Locate the cell with the specified text and output its [x, y] center coordinate. 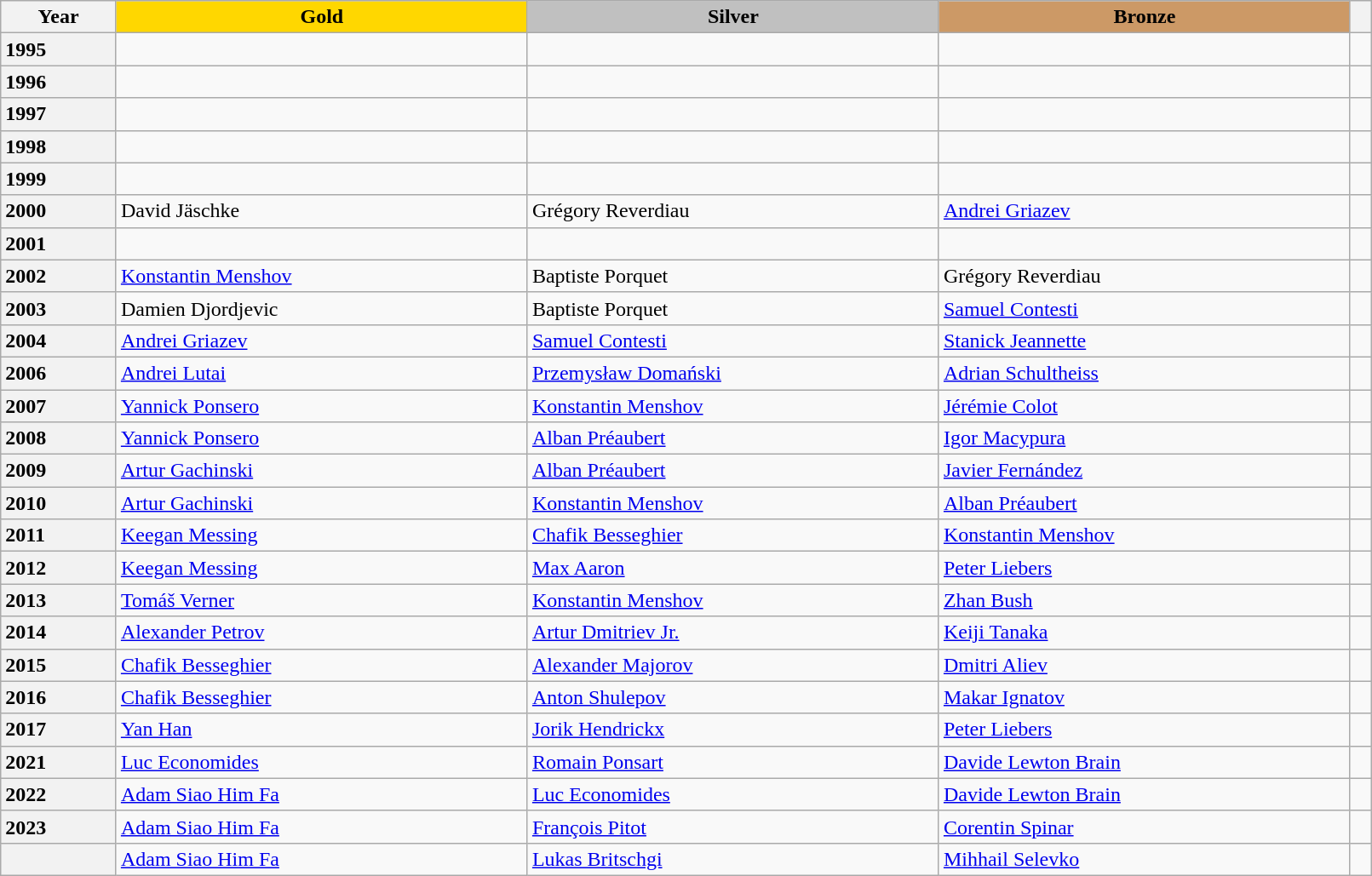
Mihhail Selevko [1145, 859]
2013 [59, 600]
2016 [59, 697]
1996 [59, 82]
Lukas Britschgi [732, 859]
2008 [59, 438]
Stanick Jeannette [1145, 341]
2003 [59, 308]
2011 [59, 535]
Jérémie Colot [1145, 406]
Jorik Hendrickx [732, 730]
Makar Ignatov [1145, 697]
Year [59, 17]
Alexander Majorov [732, 665]
Javier Fernández [1145, 471]
Corentin Spinar [1145, 827]
Romain Ponsart [732, 762]
2004 [59, 341]
Anton Shulepov [732, 697]
2017 [59, 730]
Bronze [1145, 17]
2000 [59, 211]
Andrei Lutai [322, 373]
Keiji Tanaka [1145, 633]
Silver [732, 17]
Przemysław Domański [732, 373]
2023 [59, 827]
Igor Macypura [1145, 438]
2001 [59, 243]
François Pitot [732, 827]
Damien Djordjevic [322, 308]
2022 [59, 794]
1998 [59, 146]
Alexander Petrov [322, 633]
Dmitri Aliev [1145, 665]
Max Aaron [732, 568]
2015 [59, 665]
Tomáš Verner [322, 600]
2006 [59, 373]
Adrian Schultheiss [1145, 373]
1997 [59, 114]
Yan Han [322, 730]
2021 [59, 762]
2012 [59, 568]
Zhan Bush [1145, 600]
2002 [59, 276]
2007 [59, 406]
David Jäschke [322, 211]
2014 [59, 633]
2010 [59, 503]
Gold [322, 17]
2009 [59, 471]
1995 [59, 49]
Artur Dmitriev Jr. [732, 633]
1999 [59, 179]
